Return [X, Y] of the center of cell containing provided text 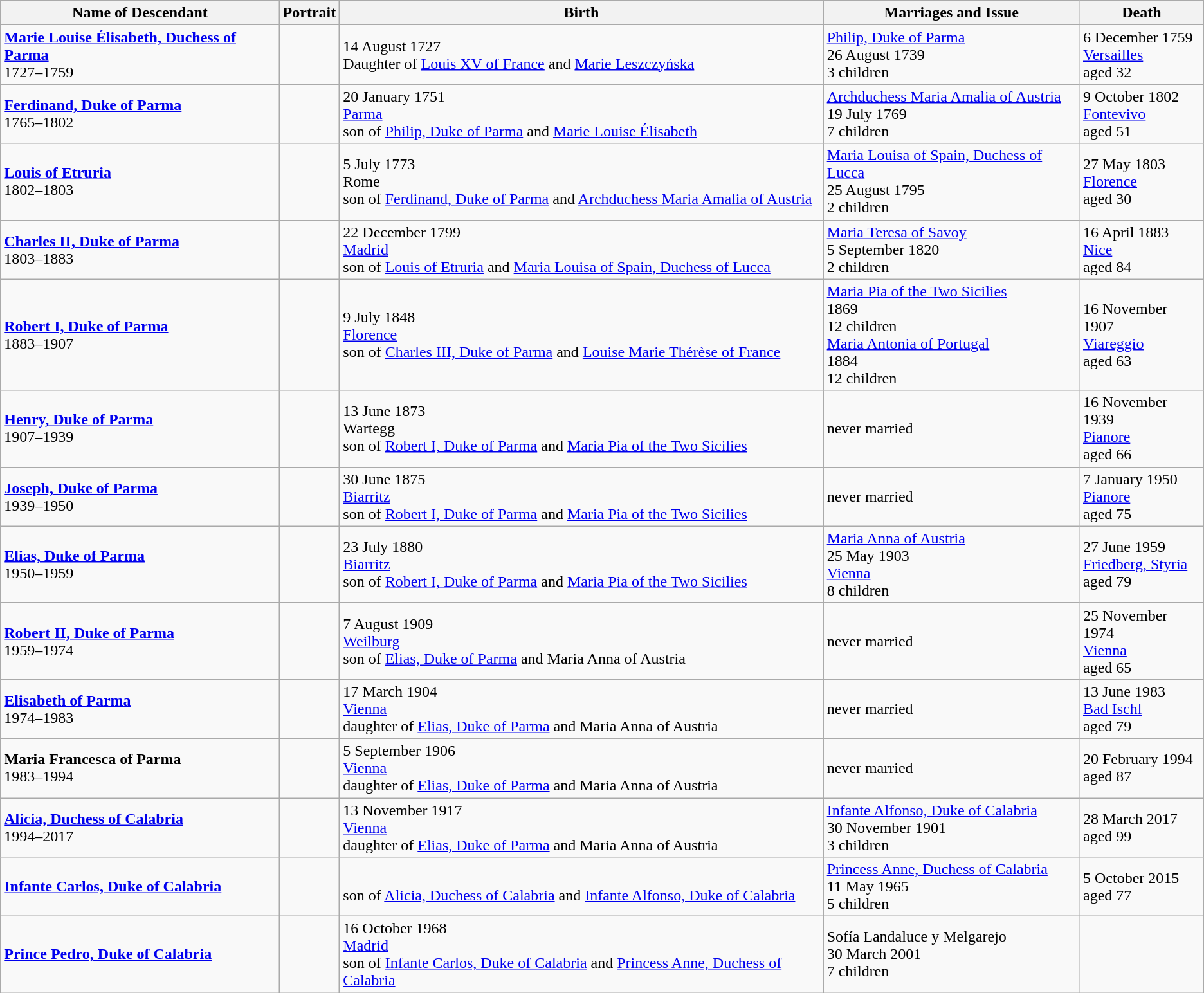
14 August 1727 Daughter of Louis XV of France and Marie Leszczyńska [581, 55]
Maria Anna of Austria25 May 1903Vienna8 children [951, 565]
Marriages and Issue [951, 13]
Sofía Landaluce y Melgarejo30 March 20017 children [951, 954]
Elisabeth of Parma1974–1983 [140, 709]
16 October 1968Madridson of Infante Carlos, Duke of Calabria and Princess Anne, Duchess of Calabria [581, 954]
22 December 1799Madridson of Louis of Etruria and Maria Louisa of Spain, Duchess of Lucca [581, 250]
25 November 1974Viennaaged 65 [1141, 641]
Alicia, Duchess of Calabria1994–2017 [140, 827]
28 March 2017aged 99 [1141, 827]
9 July 1848Florenceson of Charles III, Duke of Parma and Louise Marie Thérèse of France [581, 334]
16 April 1883Niceaged 84 [1141, 250]
Charles II, Duke of Parma1803–1883 [140, 250]
Joseph, Duke of Parma1939–1950 [140, 496]
Maria Louisa of Spain, Duchess of Lucca25 August 17952 children [951, 181]
Archduchess Maria Amalia of Austria19 July 17697 children [951, 114]
16 November 1907Viareggioaged 63 [1141, 334]
9 October 1802Fontevivoaged 51 [1141, 114]
Philip, Duke of Parma26 August 17393 children [951, 55]
5 October 2015aged 77 [1141, 887]
23 July 1880Biarritzson of Robert I, Duke of Parma and Maria Pia of the Two Sicilies [581, 565]
Louis of Etruria1802–1803 [140, 181]
Portrait [309, 13]
16 November 1939Pianoreaged 66 [1141, 428]
Maria Francesca of Parma1983–1994 [140, 768]
Maria Teresa of Savoy5 September 18202 children [951, 250]
Elias, Duke of Parma 1950–1959 [140, 565]
7 August 1909Weilburgson of Elias, Duke of Parma and Maria Anna of Austria [581, 641]
13 June 1983Bad Ischlaged 79 [1141, 709]
Infante Carlos, Duke of Calabria [140, 887]
6 December 1759Versaillesaged 32 [1141, 55]
Robert I, Duke of Parma1883–1907 [140, 334]
5 July 1773Romeson of Ferdinand, Duke of Parma and Archduchess Maria Amalia of Austria [581, 181]
Birth [581, 13]
Maria Pia of the Two Sicilies186912 children Maria Antonia of Portugal188412 children [951, 334]
Ferdinand, Duke of Parma1765–1802 [140, 114]
Prince Pedro, Duke of Calabria [140, 954]
Robert II, Duke of Parma1959–1974 [140, 641]
Princess Anne, Duchess of Calabria11 May 19655 children [951, 887]
5 September 1906Viennadaughter of Elias, Duke of Parma and Maria Anna of Austria [581, 768]
13 November 1917Viennadaughter of Elias, Duke of Parma and Maria Anna of Austria [581, 827]
Marie Louise Élisabeth, Duchess of Parma1727–1759 [140, 55]
son of Alicia, Duchess of Calabria and Infante Alfonso, Duke of Calabria [581, 887]
Infante Alfonso, Duke of Calabria30 November 19013 children [951, 827]
Henry, Duke of Parma1907–1939 [140, 428]
27 May 1803Florenceaged 30 [1141, 181]
7 January 1950Pianoreaged 75 [1141, 496]
20 January 1751Parmason of Philip, Duke of Parma and Marie Louise Élisabeth [581, 114]
27 June 1959Friedberg, Styriaaged 79 [1141, 565]
Death [1141, 13]
Name of Descendant [140, 13]
13 June 1873 Wartegg son of Robert I, Duke of Parma and Maria Pia of the Two Sicilies [581, 428]
30 June 1875Biarritzson of Robert I, Duke of Parma and Maria Pia of the Two Sicilies [581, 496]
20 February 1994aged 87 [1141, 768]
17 March 1904Viennadaughter of Elias, Duke of Parma and Maria Anna of Austria [581, 709]
